Determine the [x, y] coordinate at the center of the cell enclosing the given text.  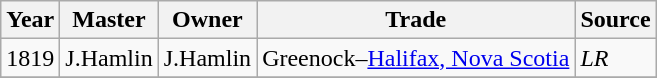
Trade [416, 20]
Year [30, 20]
1819 [30, 58]
LR [616, 58]
Master [109, 20]
Owner [207, 20]
Greenock–Halifax, Nova Scotia [416, 58]
Source [616, 20]
